Capture the cell that displays the provided text and extract its (X, Y) central coordinate. 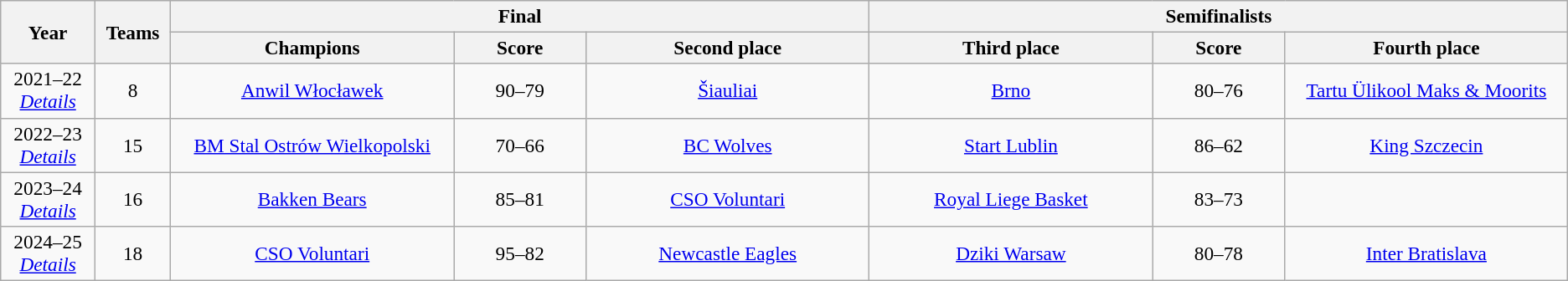
Third place (1011, 48)
Brno (1011, 90)
Start Lublin (1011, 146)
70–66 (520, 146)
Royal Liege Basket (1011, 199)
80–76 (1219, 90)
8 (132, 90)
Year (49, 32)
Šiauliai (728, 90)
BC Wolves (728, 146)
Tartu Ülikool Maks & Moorits (1426, 90)
Bakken Bears (312, 199)
95–82 (520, 253)
King Szczecin (1426, 146)
Teams (132, 32)
Champions (312, 48)
2021–22Details (49, 90)
2022–23Details (49, 146)
15 (132, 146)
85–81 (520, 199)
86–62 (1219, 146)
16 (132, 199)
Semifinalists (1219, 16)
83–73 (1219, 199)
Newcastle Eagles (728, 253)
18 (132, 253)
Fourth place (1426, 48)
Anwil Włocławek (312, 90)
2024–25Details (49, 253)
Second place (728, 48)
Dziki Warsaw (1011, 253)
90–79 (520, 90)
Inter Bratislava (1426, 253)
Final (520, 16)
2023–24Details (49, 199)
80–78 (1219, 253)
BM Stal Ostrów Wielkopolski (312, 146)
